Extract the [X, Y] coordinate from the center of the cell holding the provided text.  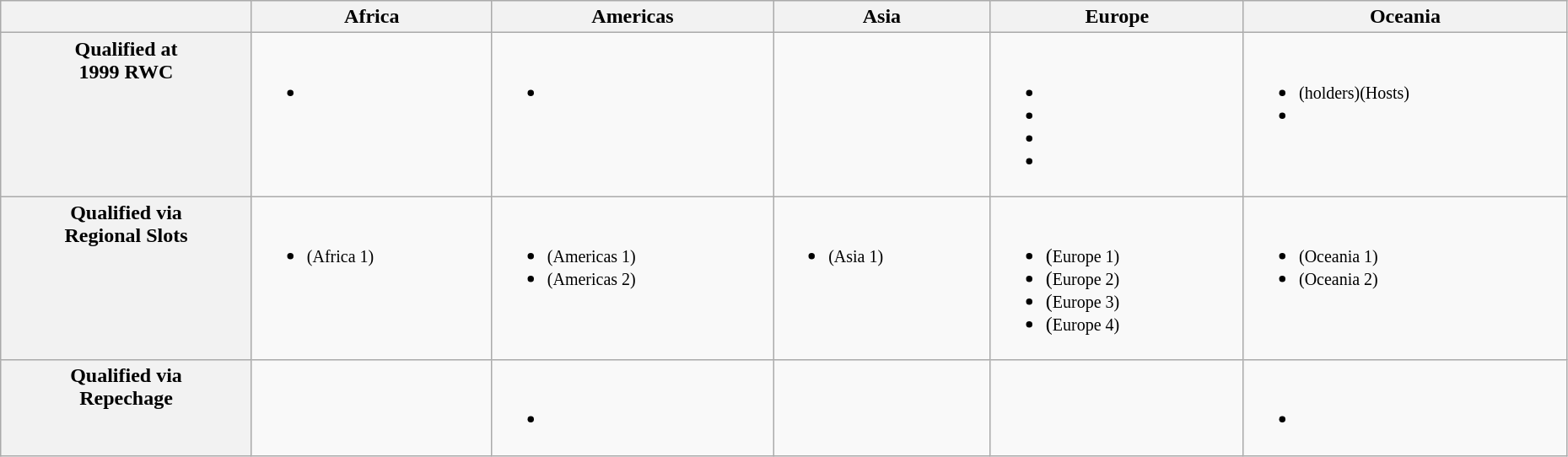
Qualified via Repechage [127, 408]
(Asia 1) [882, 278]
Qualified via Regional Slots [127, 278]
(Europe 1) (Europe 2) (Europe 3) (Europe 4) [1117, 278]
Oceania [1405, 17]
Africa [371, 17]
(holders)(Hosts) [1405, 115]
(Oceania 1) (Oceania 2) [1405, 278]
(Africa 1) [371, 278]
(Americas 1) (Americas 2) [633, 278]
Americas [633, 17]
Qualified at 1999 RWC [127, 115]
Asia [882, 17]
Europe [1117, 17]
